Pinpoint the cell where the given text exists, returning its (x, y) midpoint coordinate. 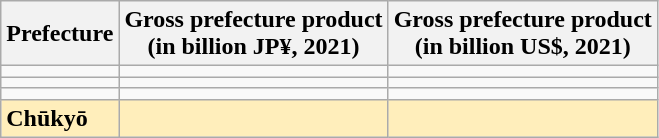
Gross prefecture product(in billion US$, 2021) (522, 34)
Prefecture (60, 34)
Chūkyō (60, 118)
Gross prefecture product(in billion JP¥, 2021) (254, 34)
